Find where the given text appears and provide that cell's center as [X, Y] coordinate. 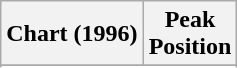
PeakPosition [190, 34]
Chart (1996) [72, 34]
